For the text-containing cell, return its midpoint in [X, Y] coordinate format. 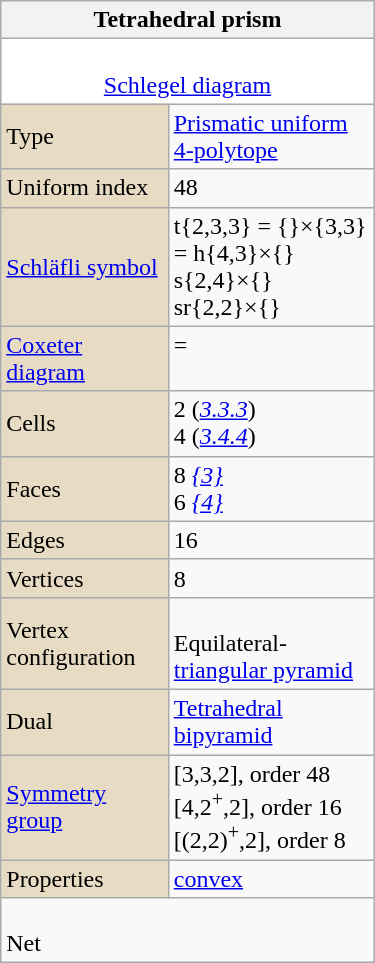
Vertices [84, 578]
Tetrahedral bipyramid [271, 722]
Uniform index [84, 188]
8 {3}6 {4} [271, 488]
Coxeter diagram [84, 358]
Schlegel diagram [188, 72]
2 (3.3.3)4 (3.4.4) [271, 424]
Schläfli symbol [84, 266]
Edges [84, 540]
Tetrahedral prism [188, 20]
8 [271, 578]
Equilateral-triangular pyramid [271, 643]
Properties [84, 879]
Faces [84, 488]
[3,3,2], order 48[4,2+,2], order 16[(2,2)+,2], order 8 [271, 806]
convex [271, 879]
48 [271, 188]
t{2,3,3} = {}×{3,3} = h{4,3}×{}s{2,4}×{}sr{2,2}×{} [271, 266]
= [271, 358]
Type [84, 136]
Prismatic uniform 4-polytope [271, 136]
Vertex configuration [84, 643]
Dual [84, 722]
Net [188, 930]
Symmetry group [84, 806]
16 [271, 540]
Cells [84, 424]
